Extract the (X, Y) coordinate from the center of the cell holding the provided text.  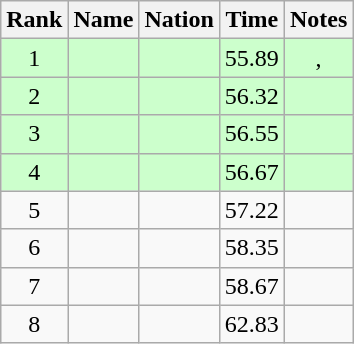
Time (252, 20)
3 (34, 134)
56.55 (252, 134)
2 (34, 96)
, (318, 58)
62.83 (252, 324)
58.67 (252, 286)
58.35 (252, 248)
Rank (34, 20)
Notes (318, 20)
55.89 (252, 58)
1 (34, 58)
4 (34, 172)
5 (34, 210)
6 (34, 248)
56.67 (252, 172)
7 (34, 286)
8 (34, 324)
Name (104, 20)
Nation (179, 20)
56.32 (252, 96)
57.22 (252, 210)
